Provide the [X, Y] coordinate of the cell's center where the given text is located.  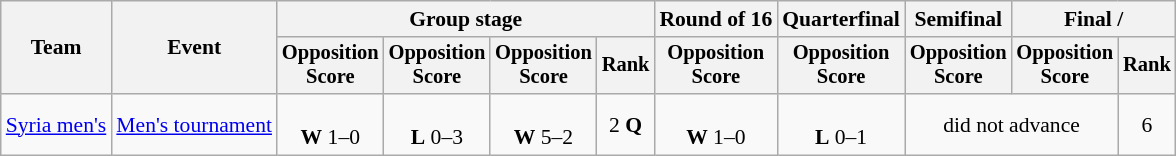
2 Q [626, 124]
Final / [1093, 19]
Quarterfinal [841, 19]
Team [56, 48]
Event [194, 48]
Group stage [466, 19]
Semifinal [958, 19]
Syria men's [56, 124]
L 0–3 [438, 124]
Men's tournament [194, 124]
did not advance [1012, 124]
Round of 16 [716, 19]
6 [1147, 124]
L 0–1 [841, 124]
W 5–2 [544, 124]
